Return (x, y) of the center of cell containing provided text 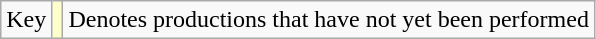
Denotes productions that have not yet been performed (329, 20)
Key (26, 20)
